Detect which cell encompasses the target text, then output its (x, y) center coordinate. 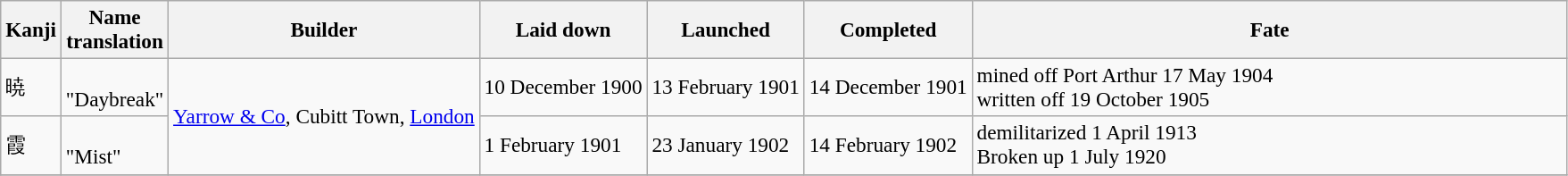
mined off Port Arthur 17 May 1904written off 19 October 1905 (1269, 88)
"Daybreak" (114, 88)
10 December 1900 (563, 88)
14 February 1902 (888, 145)
Fate (1269, 29)
暁 (31, 88)
Completed (888, 29)
霞 (31, 145)
23 January 1902 (726, 145)
Builder (324, 29)
Launched (726, 29)
Laid down (563, 29)
1 February 1901 (563, 145)
Kanji (31, 29)
14 December 1901 (888, 88)
Yarrow & Co, Cubitt Town, London (324, 116)
demilitarized 1 April 1913 Broken up 1 July 1920 (1269, 145)
13 February 1901 (726, 88)
"Mist" (114, 145)
Name translation (114, 29)
